Return [X, Y] of the center of cell containing provided text 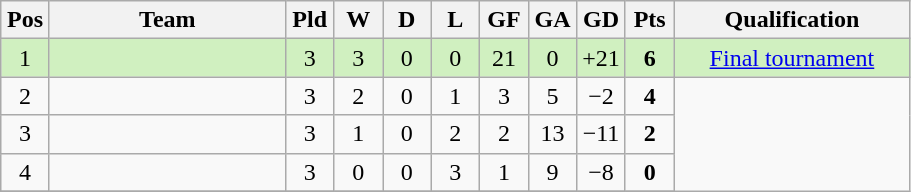
GA [552, 20]
Pts [650, 20]
Pld [310, 20]
GF [504, 20]
21 [504, 58]
L [456, 20]
Final tournament [792, 58]
D [406, 20]
5 [552, 96]
GD [602, 20]
9 [552, 172]
−11 [602, 134]
6 [650, 58]
+21 [602, 58]
W [358, 20]
−8 [602, 172]
13 [552, 134]
−2 [602, 96]
Team [167, 20]
Pos [26, 20]
Qualification [792, 20]
